Return the (X, Y) coordinate for the center point of the cell that contains the specified text.  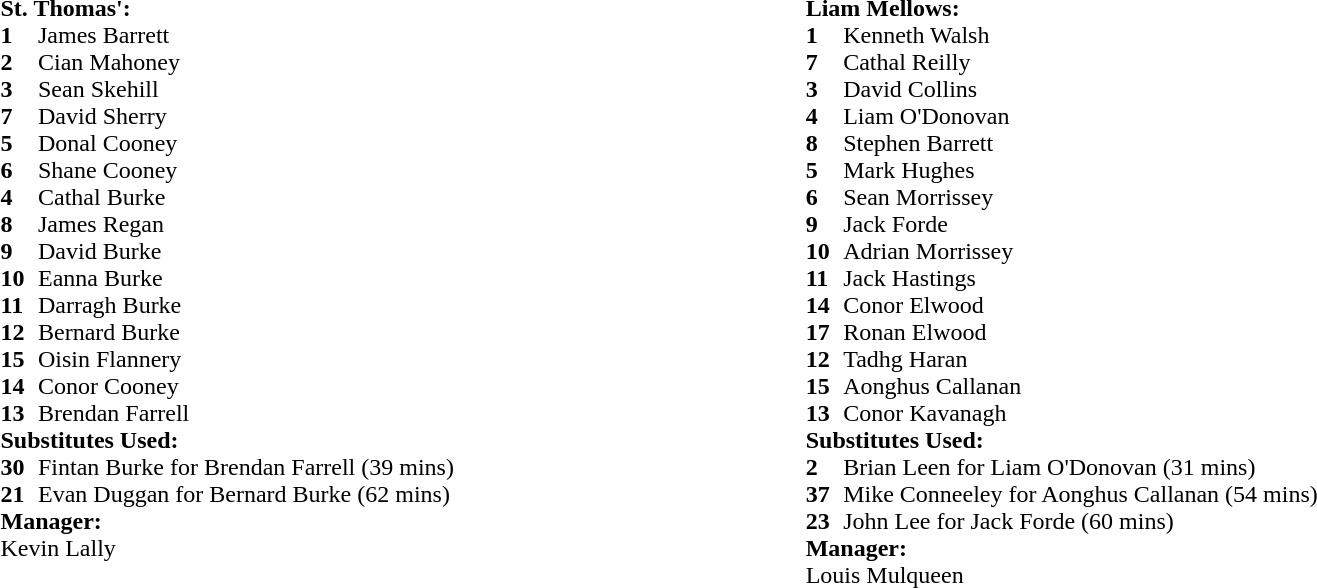
Eanna Burke (246, 278)
Oisin Flannery (246, 360)
Cathal Burke (246, 198)
David Burke (246, 252)
Brendan Farrell (246, 414)
Conor Cooney (246, 386)
Darragh Burke (246, 306)
Bernard Burke (246, 332)
Manager: (226, 522)
23 (825, 522)
30 (19, 468)
David Sherry (246, 116)
Substitutes Used: (226, 440)
Fintan Burke for Brendan Farrell (39 mins) (246, 468)
Donal Cooney (246, 144)
James Barrett (246, 36)
Cian Mahoney (246, 62)
17 (825, 332)
James Regan (246, 224)
37 (825, 494)
Evan Duggan for Bernard Burke (62 mins) (246, 494)
Kevin Lally (226, 548)
Shane Cooney (246, 170)
21 (19, 494)
Sean Skehill (246, 90)
